From the cell containing the given text, extract its center point as (x, y) coordinate. 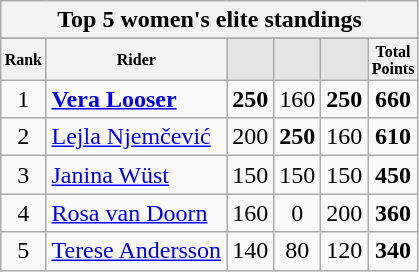
450 (394, 175)
120 (344, 251)
0 (298, 213)
610 (394, 137)
140 (250, 251)
Rosa van Doorn (136, 213)
Rank (24, 60)
Top 5 women's elite standings (210, 20)
3 (24, 175)
Rider (136, 60)
Lejla Njemčević (136, 137)
TotalPoints (394, 60)
Janina Wüst (136, 175)
1 (24, 99)
5 (24, 251)
4 (24, 213)
660 (394, 99)
2 (24, 137)
Terese Andersson (136, 251)
80 (298, 251)
340 (394, 251)
360 (394, 213)
Vera Looser (136, 99)
